Return the (x, y) coordinate for the center point of the cell that contains the specified text.  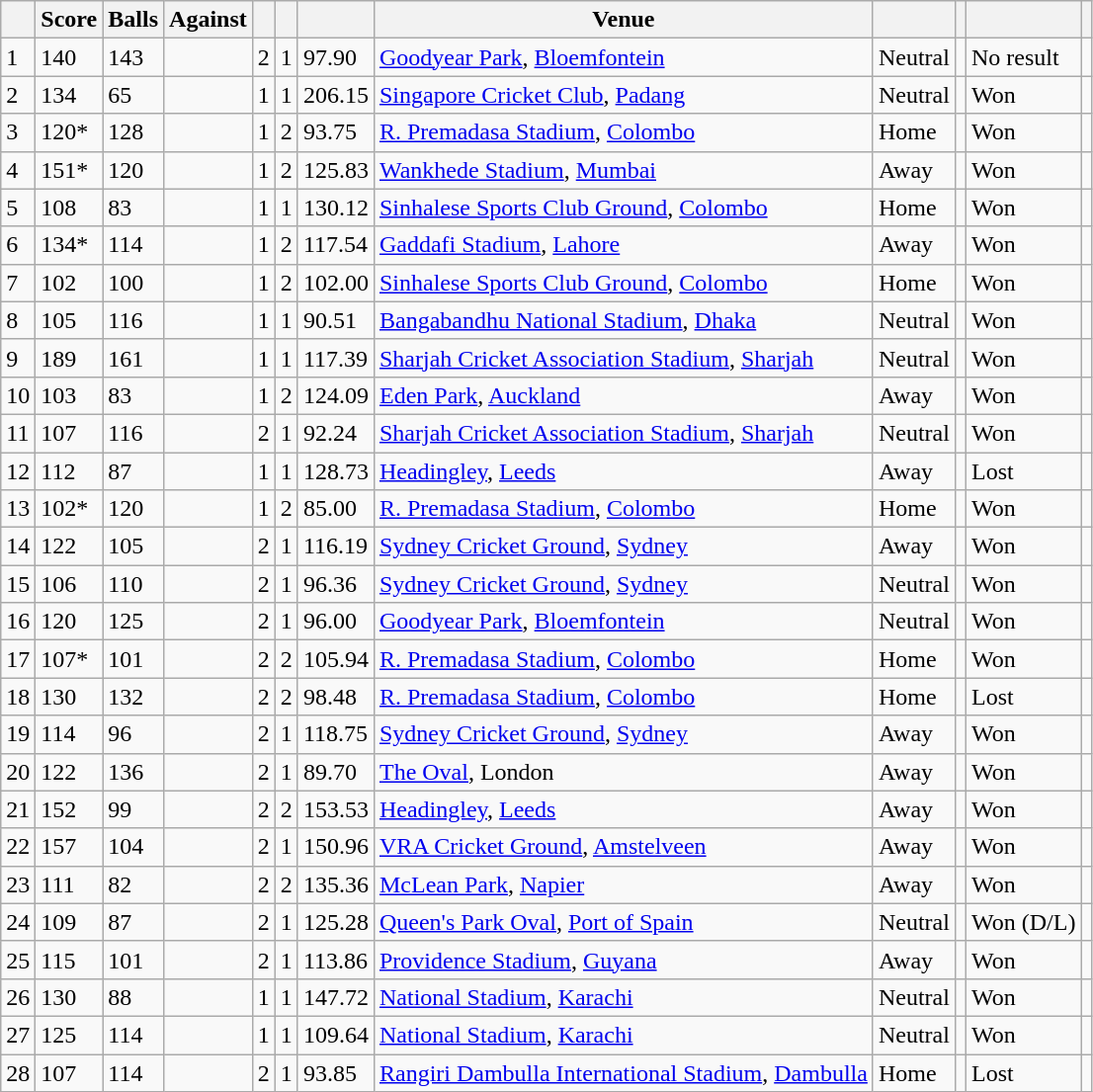
17 (18, 659)
65 (133, 95)
109.64 (336, 1035)
116.19 (336, 546)
Providence Stadium, Guyana (623, 960)
106 (69, 584)
140 (69, 57)
4 (18, 170)
98.48 (336, 697)
11 (18, 433)
112 (69, 471)
19 (18, 734)
6 (18, 245)
161 (133, 358)
Rangiri Dambulla International Stadium, Dambulla (623, 1072)
8 (18, 320)
Queen's Park Oval, Port of Spain (623, 922)
28 (18, 1072)
93.85 (336, 1072)
120* (69, 132)
103 (69, 395)
92.24 (336, 433)
206.15 (336, 95)
134 (69, 95)
117.54 (336, 245)
25 (18, 960)
Wankhede Stadium, Mumbai (623, 170)
Eden Park, Auckland (623, 395)
105.94 (336, 659)
82 (133, 884)
109 (69, 922)
96.36 (336, 584)
189 (69, 358)
96 (133, 734)
128 (133, 132)
102* (69, 509)
102.00 (336, 283)
124.09 (336, 395)
89.70 (336, 772)
117.39 (336, 358)
130.12 (336, 208)
136 (133, 772)
Balls (133, 20)
118.75 (336, 734)
No result (1024, 57)
125.28 (336, 922)
5 (18, 208)
14 (18, 546)
22 (18, 847)
90.51 (336, 320)
9 (18, 358)
111 (69, 884)
16 (18, 622)
150.96 (336, 847)
107* (69, 659)
12 (18, 471)
135.36 (336, 884)
132 (133, 697)
26 (18, 997)
Venue (623, 20)
152 (69, 809)
97.90 (336, 57)
85.00 (336, 509)
Score (69, 20)
Against (209, 20)
115 (69, 960)
151* (69, 170)
153.53 (336, 809)
134* (69, 245)
13 (18, 509)
110 (133, 584)
88 (133, 997)
15 (18, 584)
7 (18, 283)
113.86 (336, 960)
143 (133, 57)
The Oval, London (623, 772)
18 (18, 697)
128.73 (336, 471)
99 (133, 809)
27 (18, 1035)
3 (18, 132)
10 (18, 395)
104 (133, 847)
Singapore Cricket Club, Padang (623, 95)
100 (133, 283)
McLean Park, Napier (623, 884)
157 (69, 847)
96.00 (336, 622)
24 (18, 922)
VRA Cricket Ground, Amstelveen (623, 847)
125.83 (336, 170)
21 (18, 809)
102 (69, 283)
147.72 (336, 997)
93.75 (336, 132)
Won (D/L) (1024, 922)
20 (18, 772)
23 (18, 884)
108 (69, 208)
Gaddafi Stadium, Lahore (623, 245)
Bangabandhu National Stadium, Dhaka (623, 320)
